Return the [X, Y] coordinate for the center point of the cell that contains the specified text.  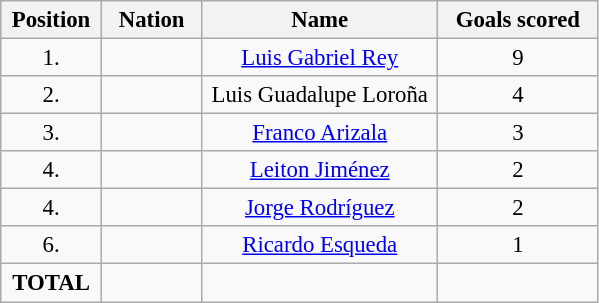
9 [518, 58]
Nation [152, 20]
2. [52, 95]
Leiton Jiménez [320, 170]
Goals scored [518, 20]
Luis Guadalupe Loroña [320, 95]
4 [518, 95]
3 [518, 133]
6. [52, 245]
1. [52, 58]
Luis Gabriel Rey [320, 58]
3. [52, 133]
1 [518, 245]
Name [320, 20]
Ricardo Esqueda [320, 245]
Jorge Rodríguez [320, 208]
Position [52, 20]
Franco Arizala [320, 133]
TOTAL [52, 283]
